Find where the given text appears and provide that cell's center as [x, y] coordinate. 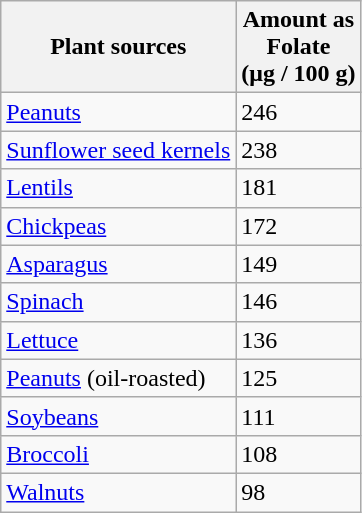
172 [298, 226]
Asparagus [118, 264]
125 [298, 378]
Peanuts [118, 112]
Broccoli [118, 454]
238 [298, 150]
136 [298, 340]
Sunflower seed kernels [118, 150]
Peanuts (oil-roasted) [118, 378]
Amount asFolate (μg / 100 g) [298, 47]
111 [298, 416]
149 [298, 264]
Walnuts [118, 492]
108 [298, 454]
Chickpeas [118, 226]
181 [298, 188]
Lentils [118, 188]
Lettuce [118, 340]
Plant sources [118, 47]
Spinach [118, 302]
146 [298, 302]
98 [298, 492]
Soybeans [118, 416]
246 [298, 112]
